Locate the cell with the specified text and output its [X, Y] center coordinate. 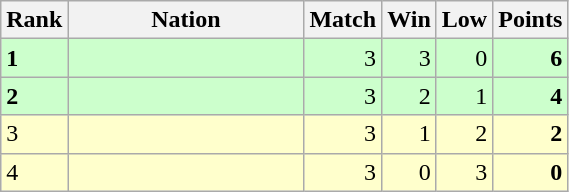
Points [530, 20]
Match [343, 20]
Rank [34, 20]
6 [530, 58]
Low [464, 20]
Win [410, 20]
Nation [186, 20]
